Locate the cell with the specified text and output its (x, y) center coordinate. 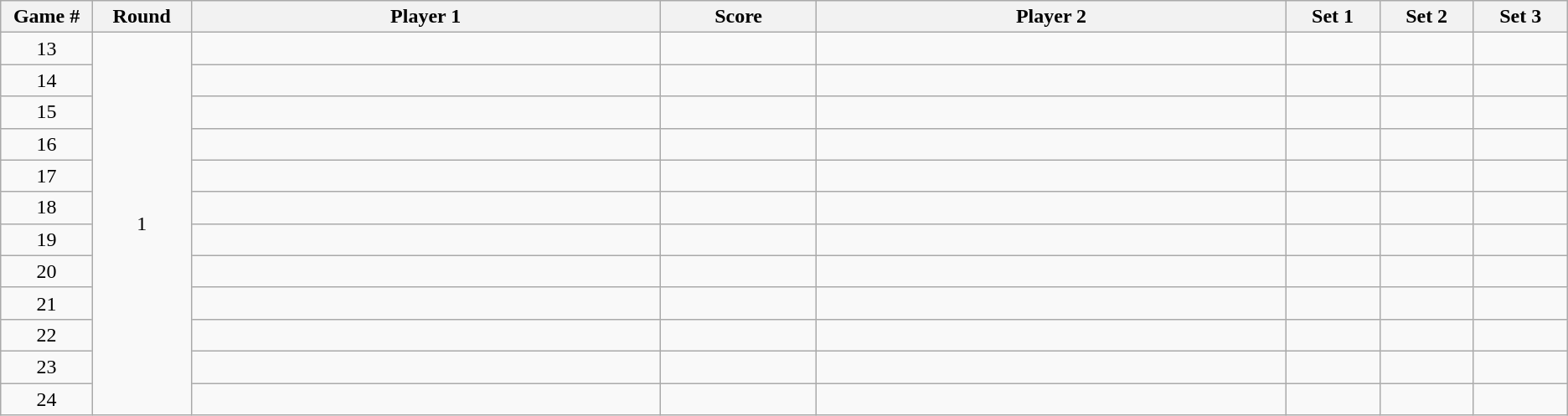
16 (47, 144)
23 (47, 367)
13 (47, 49)
20 (47, 271)
Player 2 (1051, 17)
14 (47, 80)
21 (47, 303)
17 (47, 176)
Player 1 (426, 17)
15 (47, 112)
18 (47, 208)
22 (47, 335)
19 (47, 239)
1 (142, 224)
24 (47, 399)
Round (142, 17)
Game # (47, 17)
Set 1 (1333, 17)
Set 3 (1520, 17)
Set 2 (1426, 17)
Score (739, 17)
